For the text-containing cell, return its midpoint in [X, Y] coordinate format. 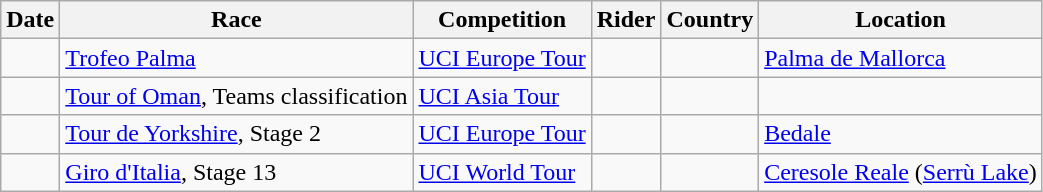
Date [30, 20]
Ceresole Reale (Serrù Lake) [901, 172]
Rider [626, 20]
Giro d'Italia, Stage 13 [236, 172]
Trofeo Palma [236, 58]
Palma de Mallorca [901, 58]
UCI World Tour [502, 172]
UCI Asia Tour [502, 96]
Bedale [901, 134]
Location [901, 20]
Race [236, 20]
Country [710, 20]
Tour of Oman, Teams classification [236, 96]
Competition [502, 20]
Tour de Yorkshire, Stage 2 [236, 134]
